Scan for the cell matching the given text and deliver its [x, y] coordinate at center. 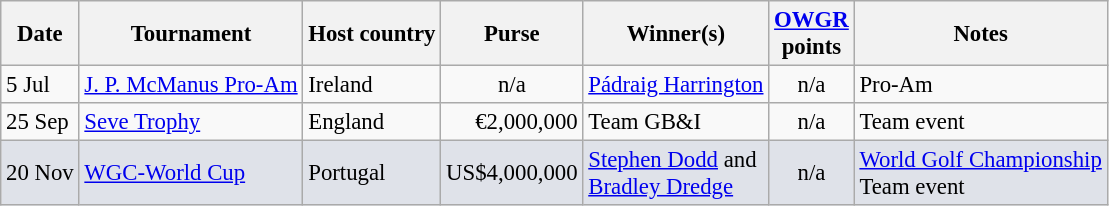
Portugal [372, 174]
Tournament [191, 34]
England [372, 122]
Pádraig Harrington [676, 85]
20 Nov [40, 174]
J. P. McManus Pro-Am [191, 85]
Host country [372, 34]
Ireland [372, 85]
Team event [980, 122]
Winner(s) [676, 34]
€2,000,000 [512, 122]
Team GB&I [676, 122]
Pro-Am [980, 85]
Date [40, 34]
25 Sep [40, 122]
5 Jul [40, 85]
Purse [512, 34]
Stephen Dodd and Bradley Dredge [676, 174]
US$4,000,000 [512, 174]
World Golf ChampionshipTeam event [980, 174]
Notes [980, 34]
WGC-World Cup [191, 174]
Seve Trophy [191, 122]
OWGRpoints [812, 34]
